Capture the cell that displays the provided text and extract its (x, y) central coordinate. 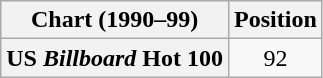
92 (276, 58)
Chart (1990–99) (115, 20)
Position (276, 20)
US Billboard Hot 100 (115, 58)
